Find where the given text appears and provide that cell's center as (x, y) coordinate. 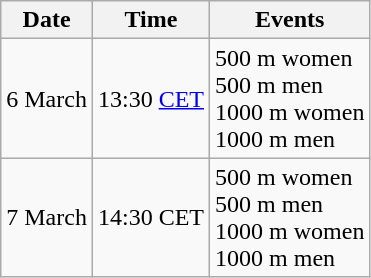
Date (47, 20)
Time (150, 20)
Events (290, 20)
13:30 CET (150, 98)
14:30 CET (150, 218)
6 March (47, 98)
7 March (47, 218)
